For the text-containing cell, return its midpoint in [x, y] coordinate format. 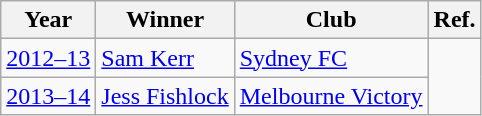
Club [331, 20]
2013–14 [48, 96]
2012–13 [48, 58]
Sam Kerr [165, 58]
Ref. [454, 20]
Sydney FC [331, 58]
Melbourne Victory [331, 96]
Winner [165, 20]
Year [48, 20]
Jess Fishlock [165, 96]
